Search for the cell housing the specified text and yield its (X, Y) center coordinate. 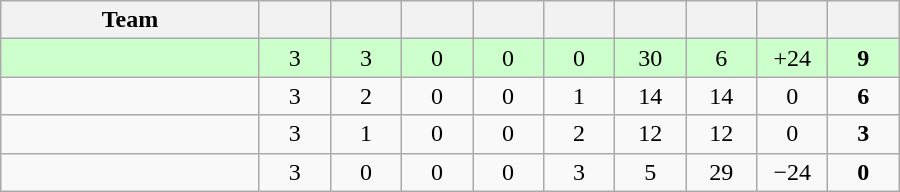
+24 (792, 58)
9 (864, 58)
29 (722, 172)
Team (130, 20)
−24 (792, 172)
30 (650, 58)
5 (650, 172)
